Extract the [x, y] coordinate from the center of the cell holding the provided text.  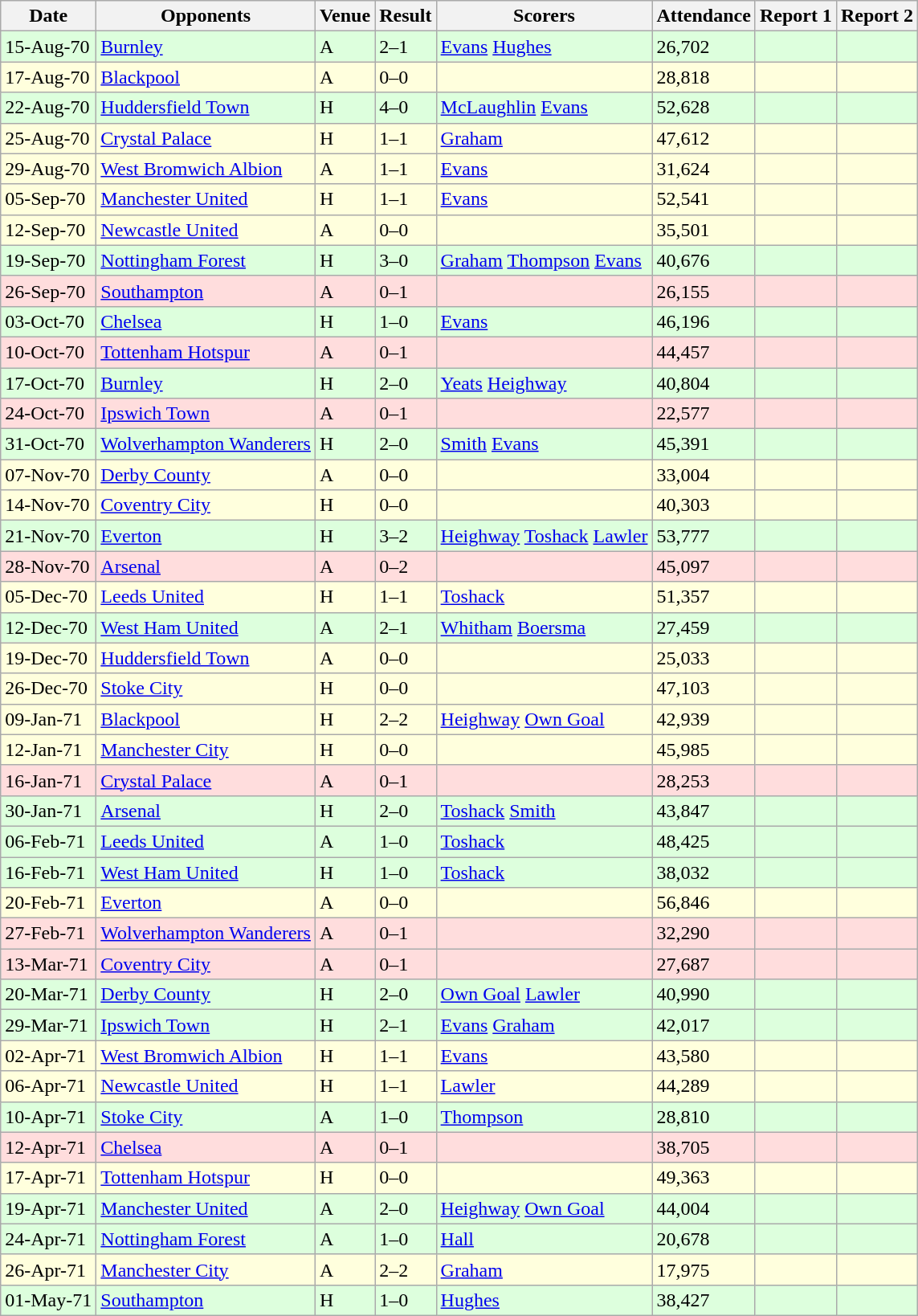
16-Jan-71 [48, 780]
20,678 [704, 1239]
Heighway Toshack Lawler [545, 536]
28-Nov-70 [48, 566]
26-Dec-70 [48, 689]
24-Apr-71 [48, 1239]
19-Apr-71 [48, 1208]
Date [48, 16]
20-Feb-71 [48, 903]
05-Sep-70 [48, 199]
Hughes [545, 1300]
28,253 [704, 780]
Toshack Smith [545, 811]
12-Apr-71 [48, 1147]
32,290 [704, 934]
03-Oct-70 [48, 321]
15-Aug-70 [48, 47]
05-Dec-70 [48, 597]
12-Dec-70 [48, 627]
Venue [345, 16]
53,777 [704, 536]
07-Nov-70 [48, 475]
24-Oct-70 [48, 414]
40,990 [704, 995]
33,004 [704, 475]
27,459 [704, 627]
29-Aug-70 [48, 169]
52,541 [704, 199]
40,676 [704, 260]
19-Dec-70 [48, 658]
Opponents [206, 16]
43,580 [704, 1056]
27-Feb-71 [48, 934]
Evans Hughes [545, 47]
49,363 [704, 1178]
Scorers [545, 16]
42,017 [704, 1025]
27,687 [704, 964]
12-Sep-70 [48, 230]
35,501 [704, 230]
06-Apr-71 [48, 1086]
43,847 [704, 811]
22,577 [704, 414]
Result [406, 16]
4–0 [406, 108]
Attendance [704, 16]
02-Apr-71 [48, 1056]
38,705 [704, 1147]
Report 2 [877, 16]
56,846 [704, 903]
13-Mar-71 [48, 964]
17-Aug-70 [48, 77]
Evans Graham [545, 1025]
10-Oct-70 [48, 352]
44,004 [704, 1208]
Graham Thompson Evans [545, 260]
51,357 [704, 597]
09-Jan-71 [48, 719]
21-Nov-70 [48, 536]
0–2 [406, 566]
Own Goal Lawler [545, 995]
38,032 [704, 872]
Hall [545, 1239]
3–2 [406, 536]
Thompson [545, 1117]
46,196 [704, 321]
06-Feb-71 [48, 841]
16-Feb-71 [48, 872]
40,303 [704, 505]
48,425 [704, 841]
3–0 [406, 260]
17,975 [704, 1269]
44,457 [704, 352]
12-Jan-71 [48, 750]
28,810 [704, 1117]
McLaughlin Evans [545, 108]
29-Mar-71 [48, 1025]
01-May-71 [48, 1300]
25-Aug-70 [48, 138]
25,033 [704, 658]
26,155 [704, 291]
38,427 [704, 1300]
52,628 [704, 108]
17-Apr-71 [48, 1178]
26-Apr-71 [48, 1269]
44,289 [704, 1086]
Lawler [545, 1086]
45,985 [704, 750]
40,804 [704, 383]
47,612 [704, 138]
22-Aug-70 [48, 108]
26,702 [704, 47]
19-Sep-70 [48, 260]
Whitham Boersma [545, 627]
17-Oct-70 [48, 383]
Smith Evans [545, 444]
Yeats Heighway [545, 383]
26-Sep-70 [48, 291]
42,939 [704, 719]
30-Jan-71 [48, 811]
20-Mar-71 [48, 995]
14-Nov-70 [48, 505]
Report 1 [795, 16]
45,391 [704, 444]
47,103 [704, 689]
10-Apr-71 [48, 1117]
28,818 [704, 77]
45,097 [704, 566]
31,624 [704, 169]
31-Oct-70 [48, 444]
